Return [x, y] of the center of cell containing provided text 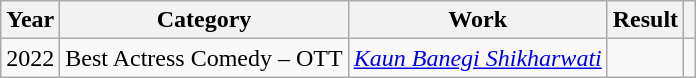
Best Actress Comedy – OTT [204, 58]
Category [204, 20]
Result [645, 20]
Year [30, 20]
Work [478, 20]
Kaun Banegi Shikharwati [478, 58]
2022 [30, 58]
